Extract the [x, y] coordinate from the center of the cell holding the provided text.  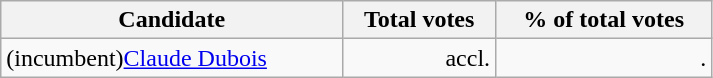
(incumbent)Claude Dubois [172, 58]
Total votes [420, 20]
Candidate [172, 20]
accl. [420, 58]
% of total votes [604, 20]
. [604, 58]
